Extract the (x, y) coordinate from the center of the cell holding the provided text.  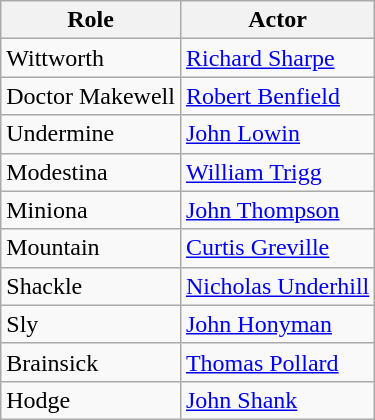
John Thompson (277, 210)
Sly (91, 324)
Brainsick (91, 362)
William Trigg (277, 172)
Shackle (91, 286)
Nicholas Underhill (277, 286)
Doctor Makewell (91, 96)
Richard Sharpe (277, 58)
Hodge (91, 400)
Thomas Pollard (277, 362)
Curtis Greville (277, 248)
John Lowin (277, 134)
Robert Benfield (277, 96)
Role (91, 20)
Actor (277, 20)
Modestina (91, 172)
Wittworth (91, 58)
Miniona (91, 210)
John Shank (277, 400)
John Honyman (277, 324)
Mountain (91, 248)
Undermine (91, 134)
